Return the [X, Y] coordinate for the center point of the cell that contains the specified text.  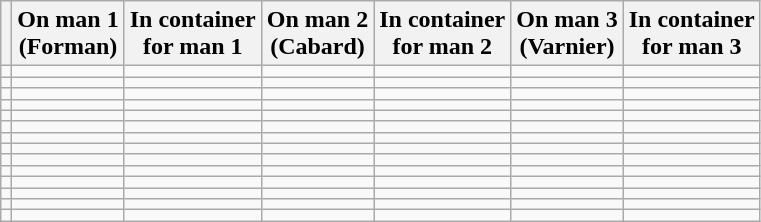
On man 2(Cabard) [317, 34]
In containerfor man 2 [442, 34]
On man 1(Forman) [68, 34]
In containerfor man 1 [192, 34]
On man 3(Varnier) [567, 34]
In containerfor man 3 [692, 34]
